Locate the cell with the specified text and output its [x, y] center coordinate. 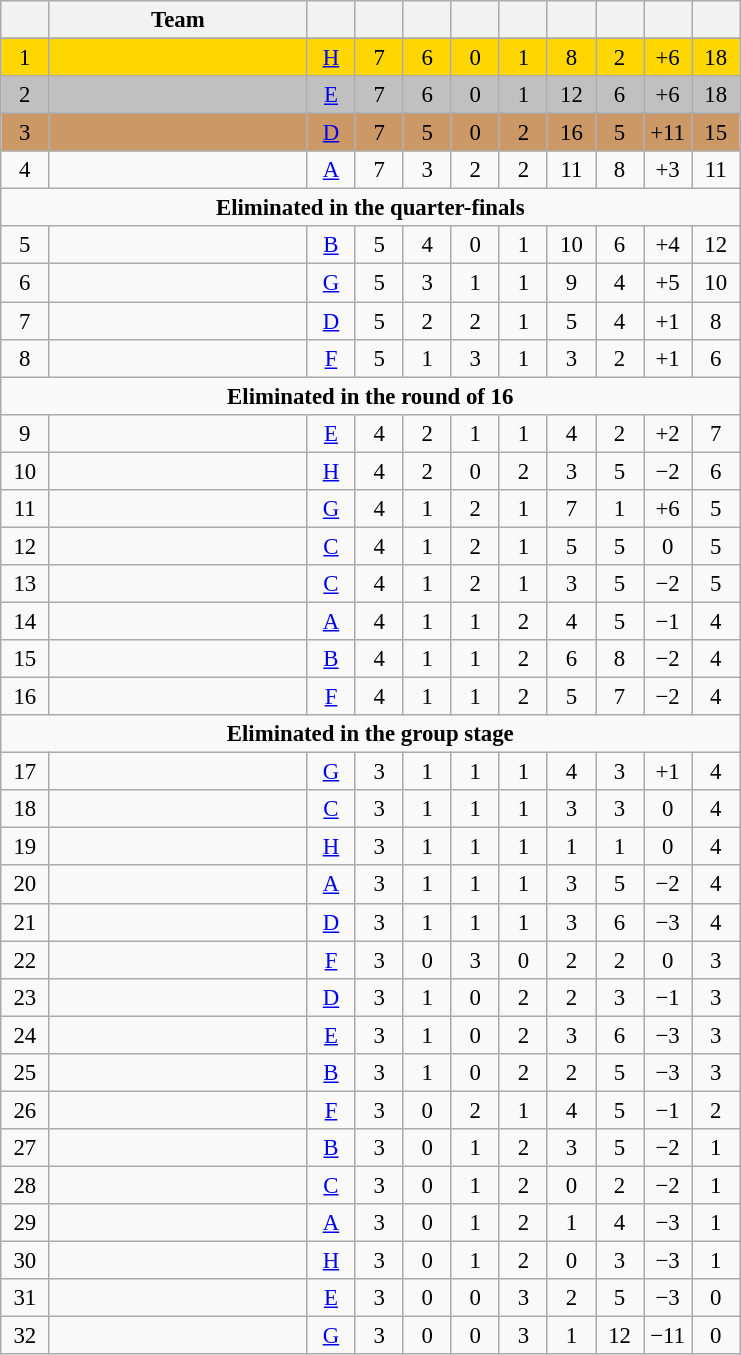
−11 [668, 1336]
17 [25, 772]
+5 [668, 283]
20 [25, 885]
25 [25, 1073]
+11 [668, 133]
14 [25, 621]
31 [25, 1298]
Eliminated in the group stage [370, 734]
22 [25, 960]
21 [25, 922]
Eliminated in the quarter-finals [370, 208]
24 [25, 1035]
29 [25, 1223]
32 [25, 1336]
+3 [668, 170]
Team [178, 20]
27 [25, 1148]
26 [25, 1110]
19 [25, 847]
23 [25, 997]
+2 [668, 433]
Eliminated in the round of 16 [370, 396]
13 [25, 584]
+4 [668, 245]
28 [25, 1185]
30 [25, 1261]
